Extract the (x, y) coordinate from the center of the cell holding the provided text.  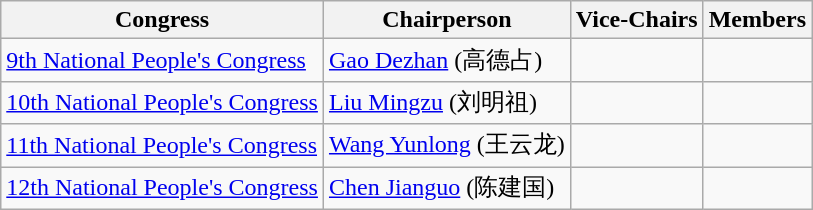
Gao Dezhan (高德占) (446, 60)
Liu Mingzu (刘明祖) (446, 102)
Vice-Chairs (636, 20)
Members (757, 20)
11th National People's Congress (162, 146)
Chen Jianguo (陈建国) (446, 188)
9th National People's Congress (162, 60)
Wang Yunlong (王云龙) (446, 146)
Chairperson (446, 20)
10th National People's Congress (162, 102)
12th National People's Congress (162, 188)
Congress (162, 20)
